Search for the cell housing the specified text and yield its [X, Y] center coordinate. 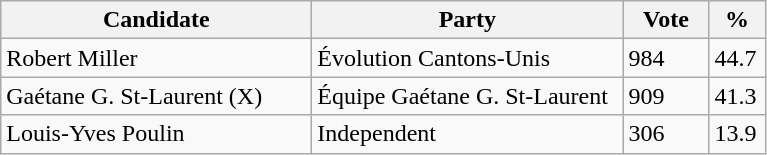
Gaétane G. St-Laurent (X) [156, 96]
306 [666, 134]
13.9 [737, 134]
Vote [666, 20]
Party [468, 20]
Independent [468, 134]
Louis-Yves Poulin [156, 134]
41.3 [737, 96]
44.7 [737, 58]
Équipe Gaétane G. St-Laurent [468, 96]
Évolution Cantons-Unis [468, 58]
Candidate [156, 20]
909 [666, 96]
Robert Miller [156, 58]
% [737, 20]
984 [666, 58]
